Detect which cell encompasses the target text, then output its (x, y) center coordinate. 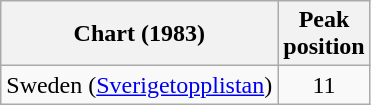
11 (324, 85)
Chart (1983) (140, 34)
Sweden (Sverigetopplistan) (140, 85)
Peakposition (324, 34)
